Pinpoint the cell where the given text exists, returning its (x, y) midpoint coordinate. 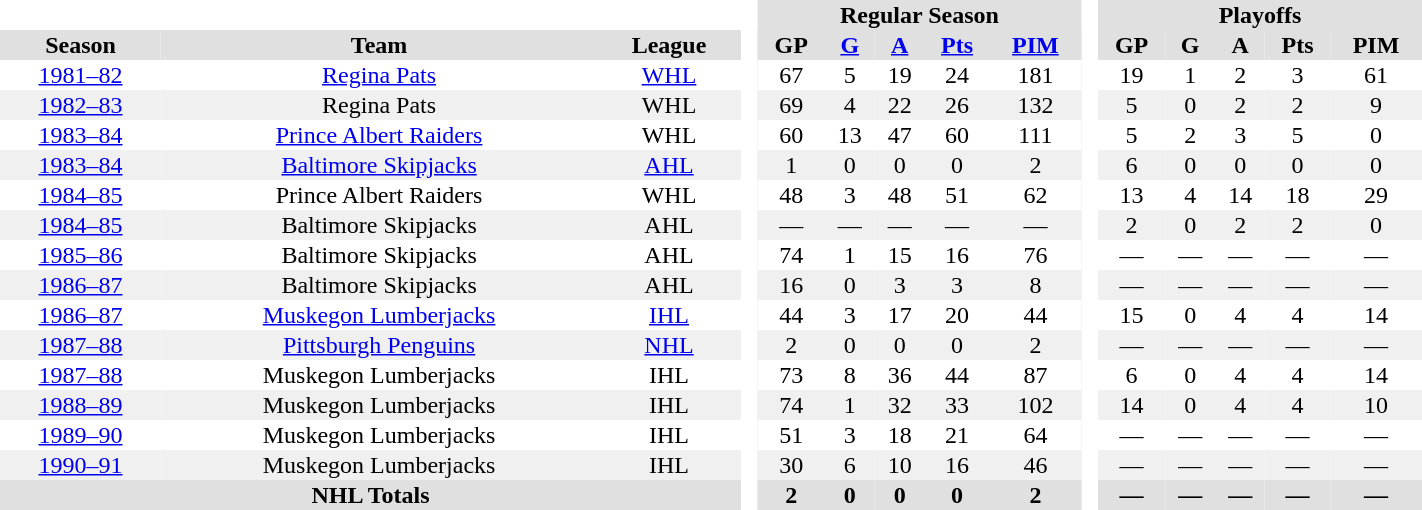
87 (1035, 375)
Team (379, 45)
1990–91 (80, 465)
1981–82 (80, 75)
29 (1376, 195)
Playoffs (1260, 15)
26 (958, 105)
67 (792, 75)
24 (958, 75)
132 (1035, 105)
21 (958, 435)
League (669, 45)
33 (958, 405)
69 (792, 105)
76 (1035, 255)
46 (1035, 465)
1989–90 (80, 435)
111 (1035, 135)
30 (792, 465)
22 (900, 105)
61 (1376, 75)
181 (1035, 75)
62 (1035, 195)
47 (900, 135)
32 (900, 405)
1985–86 (80, 255)
NHL (669, 345)
73 (792, 375)
64 (1035, 435)
36 (900, 375)
1982–83 (80, 105)
Season (80, 45)
1988–89 (80, 405)
NHL Totals (370, 495)
9 (1376, 105)
102 (1035, 405)
17 (900, 315)
20 (958, 315)
Regular Season (920, 15)
Pittsburgh Penguins (379, 345)
